Return [x, y] of the center of cell containing provided text 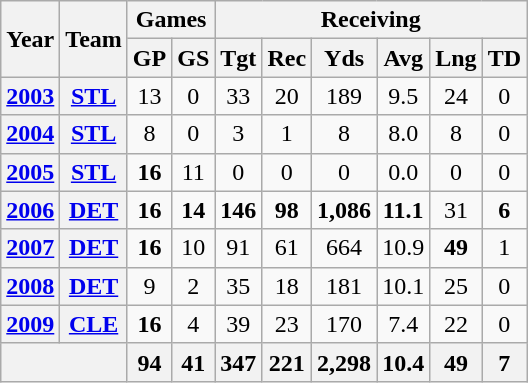
221 [287, 362]
181 [344, 286]
GP [149, 58]
Rec [287, 58]
10.9 [404, 248]
2008 [30, 286]
Avg [404, 58]
14 [194, 210]
189 [344, 96]
664 [344, 248]
Receiving [371, 20]
25 [456, 286]
Tgt [238, 58]
10.4 [404, 362]
3 [238, 134]
Lng [456, 58]
11 [194, 172]
2003 [30, 96]
2,298 [344, 362]
23 [287, 324]
2005 [30, 172]
2007 [30, 248]
GS [194, 58]
4 [194, 324]
24 [456, 96]
Games [170, 20]
9.5 [404, 96]
9 [149, 286]
18 [287, 286]
2004 [30, 134]
33 [238, 96]
Year [30, 39]
35 [238, 286]
2009 [30, 324]
0.0 [404, 172]
41 [194, 362]
347 [238, 362]
Yds [344, 58]
22 [456, 324]
170 [344, 324]
2006 [30, 210]
39 [238, 324]
94 [149, 362]
7.4 [404, 324]
20 [287, 96]
TD [504, 58]
CLE [94, 324]
146 [238, 210]
13 [149, 96]
8.0 [404, 134]
Team [94, 39]
2 [194, 286]
10 [194, 248]
61 [287, 248]
1,086 [344, 210]
10.1 [404, 286]
98 [287, 210]
11.1 [404, 210]
6 [504, 210]
7 [504, 362]
91 [238, 248]
31 [456, 210]
